Detect which cell encompasses the target text, then output its (X, Y) center coordinate. 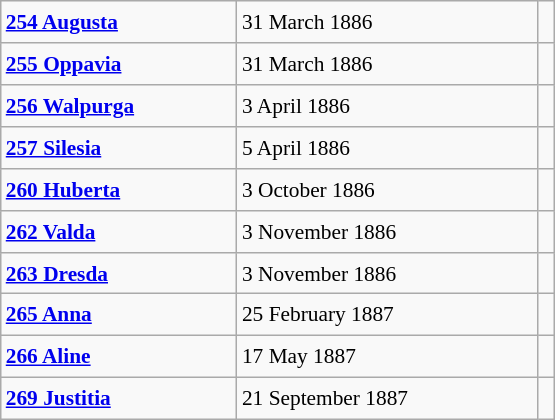
257 Silesia (119, 148)
255 Oppavia (119, 64)
266 Aline (119, 357)
3 April 1886 (388, 106)
262 Valda (119, 231)
3 October 1886 (388, 189)
260 Huberta (119, 189)
269 Justitia (119, 399)
265 Anna (119, 315)
5 April 1886 (388, 148)
17 May 1887 (388, 357)
263 Dresda (119, 273)
21 September 1887 (388, 399)
256 Walpurga (119, 106)
25 February 1887 (388, 315)
254 Augusta (119, 22)
